Provide the [X, Y] coordinate of the cell's center where the given text is located.  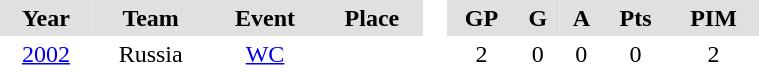
Place [372, 18]
Pts [636, 18]
Year [46, 18]
WC [264, 54]
Event [264, 18]
G [538, 18]
Team [151, 18]
A [581, 18]
PIM [714, 18]
Russia [151, 54]
2002 [46, 54]
GP [481, 18]
